Capture the cell that displays the provided text and extract its [x, y] central coordinate. 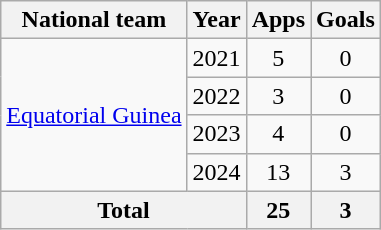
2022 [216, 96]
2023 [216, 134]
National team [94, 20]
13 [278, 172]
2021 [216, 58]
4 [278, 134]
5 [278, 58]
Total [124, 210]
Year [216, 20]
Goals [346, 20]
Apps [278, 20]
25 [278, 210]
Equatorial Guinea [94, 115]
2024 [216, 172]
